Determine the (X, Y) coordinate at the center of the cell enclosing the given text.  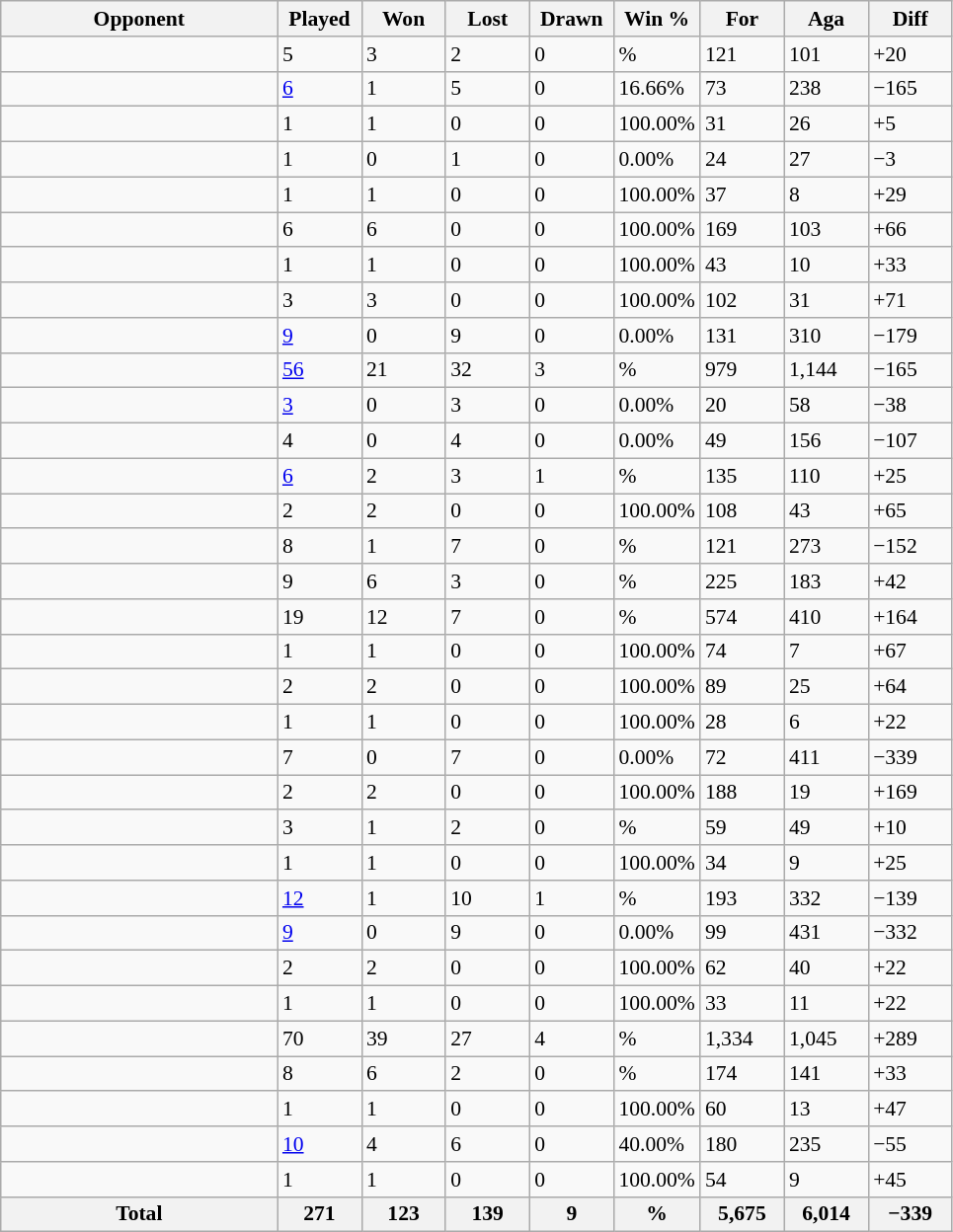
+64 (911, 687)
89 (743, 687)
54 (743, 1180)
+42 (911, 581)
102 (743, 300)
33 (743, 1004)
123 (403, 1214)
110 (826, 476)
34 (743, 863)
−179 (911, 336)
180 (743, 1144)
411 (826, 757)
273 (826, 547)
Opponent (139, 19)
431 (826, 933)
20 (743, 406)
+29 (911, 194)
74 (743, 652)
62 (743, 968)
25 (826, 687)
271 (320, 1214)
+45 (911, 1180)
131 (743, 336)
+65 (911, 511)
+66 (911, 230)
−107 (911, 441)
−332 (911, 933)
Lost (488, 19)
−55 (911, 1144)
183 (826, 581)
13 (826, 1110)
For (743, 19)
Played (320, 19)
Aga (826, 19)
108 (743, 511)
193 (743, 898)
26 (826, 124)
188 (743, 793)
574 (743, 617)
139 (488, 1214)
174 (743, 1074)
−152 (911, 547)
332 (826, 898)
1,144 (826, 370)
1,334 (743, 1039)
Total (139, 1214)
+5 (911, 124)
56 (320, 370)
+71 (911, 300)
11 (826, 1004)
1,045 (826, 1039)
−3 (911, 160)
Diff (911, 19)
39 (403, 1039)
410 (826, 617)
−38 (911, 406)
+289 (911, 1039)
169 (743, 230)
+47 (911, 1110)
6,014 (826, 1214)
40 (826, 968)
60 (743, 1110)
+67 (911, 652)
101 (826, 54)
103 (826, 230)
135 (743, 476)
72 (743, 757)
156 (826, 441)
235 (826, 1144)
37 (743, 194)
70 (320, 1039)
Drawn (571, 19)
238 (826, 89)
−139 (911, 898)
59 (743, 828)
141 (826, 1074)
+20 (911, 54)
21 (403, 370)
73 (743, 89)
24 (743, 160)
32 (488, 370)
+169 (911, 793)
40.00% (656, 1144)
+10 (911, 828)
225 (743, 581)
99 (743, 933)
58 (826, 406)
16.66% (656, 89)
310 (826, 336)
979 (743, 370)
5,675 (743, 1214)
Won (403, 19)
+164 (911, 617)
28 (743, 723)
Win % (656, 19)
